Detect which cell encompasses the target text, then output its (x, y) center coordinate. 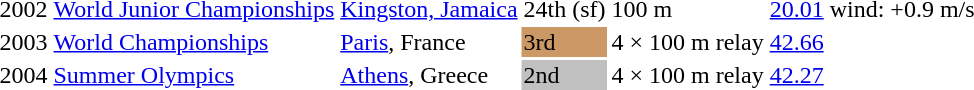
Athens, Greece (429, 75)
42.27 (796, 75)
Paris, France (429, 42)
Summer Olympics (194, 75)
2nd (564, 75)
3rd (564, 42)
42.66 (796, 42)
World Championships (194, 42)
